Identify which cell holds the provided text, then report its (X, Y) central coordinate. 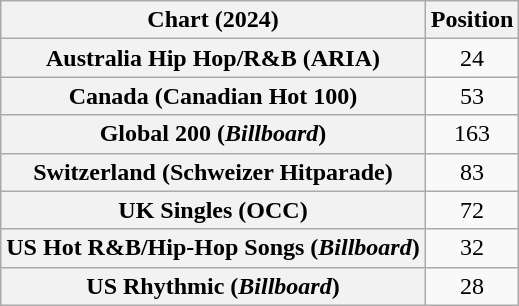
24 (472, 58)
28 (472, 286)
US Rhythmic (Billboard) (213, 286)
Australia Hip Hop/R&B (ARIA) (213, 58)
Switzerland (Schweizer Hitparade) (213, 172)
53 (472, 96)
163 (472, 134)
Canada (Canadian Hot 100) (213, 96)
US Hot R&B/Hip-Hop Songs (Billboard) (213, 248)
72 (472, 210)
Chart (2024) (213, 20)
Global 200 (Billboard) (213, 134)
83 (472, 172)
UK Singles (OCC) (213, 210)
Position (472, 20)
32 (472, 248)
